Capture the cell that displays the provided text and extract its (X, Y) central coordinate. 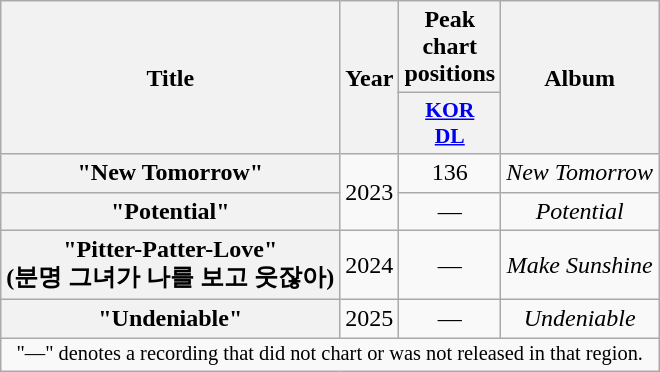
KORDL (450, 124)
2023 (370, 192)
"New Tomorrow" (170, 173)
"Undeniable" (170, 319)
Undeniable (580, 319)
Album (580, 78)
"—" denotes a recording that did not chart or was not released in that region. (330, 355)
2024 (370, 265)
Make Sunshine (580, 265)
"Potential" (170, 211)
Potential (580, 211)
2025 (370, 319)
New Tomorrow (580, 173)
136 (450, 173)
Peak chart positions (450, 47)
"Pitter-Patter-Love"(분명 그녀가 나를 보고 웃잖아) (170, 265)
Title (170, 78)
Year (370, 78)
